Scan for the cell matching the given text and deliver its [X, Y] coordinate at center. 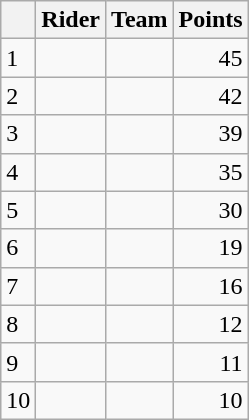
19 [210, 248]
6 [18, 248]
1 [18, 58]
3 [18, 134]
Points [210, 20]
45 [210, 58]
16 [210, 286]
12 [210, 324]
11 [210, 362]
9 [18, 362]
35 [210, 172]
2 [18, 96]
Team [140, 20]
42 [210, 96]
4 [18, 172]
Rider [71, 20]
5 [18, 210]
39 [210, 134]
30 [210, 210]
8 [18, 324]
7 [18, 286]
